Return (X, Y) of the center of cell containing provided text 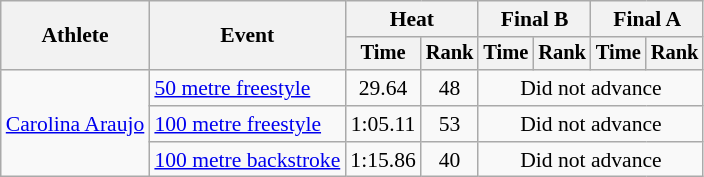
Athlete (76, 36)
100 metre freestyle (247, 124)
Final A (647, 19)
Carolina Araujo (76, 124)
53 (450, 124)
1:05.11 (382, 124)
Final B (534, 19)
48 (450, 88)
29.64 (382, 88)
Heat (412, 19)
Event (247, 36)
50 metre freestyle (247, 88)
